Scan for the cell matching the given text and deliver its (x, y) coordinate at center. 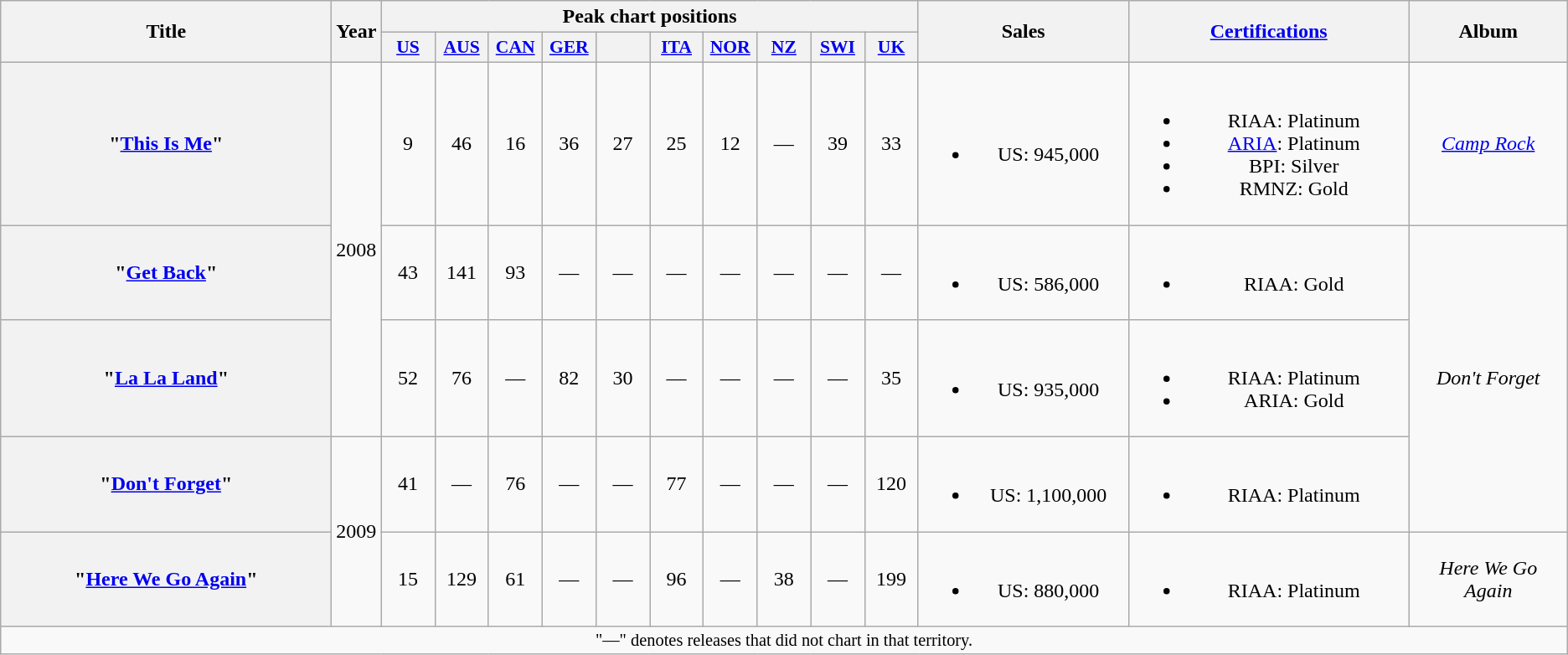
77 (677, 484)
16 (515, 143)
RIAA: PlatinumARIA: PlatinumBPI: SilverRMNZ: Gold (1268, 143)
39 (838, 143)
"La La Land" (166, 379)
"Get Back" (166, 271)
SWI (838, 48)
120 (891, 484)
36 (569, 143)
Here We Go Again (1488, 580)
52 (408, 379)
AUS (462, 48)
US: 935,000 (1024, 379)
NZ (784, 48)
US: 586,000 (1024, 271)
Album (1488, 32)
US: 1,100,000 (1024, 484)
141 (462, 271)
96 (677, 580)
ITA (677, 48)
33 (891, 143)
Title (166, 32)
41 (408, 484)
Sales (1024, 32)
GER (569, 48)
"Don't Forget" (166, 484)
CAN (515, 48)
US (408, 48)
Certifications (1268, 32)
RIAA: Gold (1268, 271)
82 (569, 379)
US: 880,000 (1024, 580)
30 (622, 379)
129 (462, 580)
43 (408, 271)
9 (408, 143)
RIAA: PlatinumARIA: Gold (1268, 379)
Peak chart positions (650, 17)
61 (515, 580)
US: 945,000 (1024, 143)
Don't Forget (1488, 378)
UK (891, 48)
15 (408, 580)
46 (462, 143)
2008 (357, 250)
Year (357, 32)
199 (891, 580)
"Here We Go Again" (166, 580)
35 (891, 379)
93 (515, 271)
2009 (357, 532)
NOR (730, 48)
12 (730, 143)
25 (677, 143)
"This Is Me" (166, 143)
38 (784, 580)
27 (622, 143)
Camp Rock (1488, 143)
"—" denotes releases that did not chart in that territory. (784, 641)
